Return [X, Y] of the center of cell containing provided text 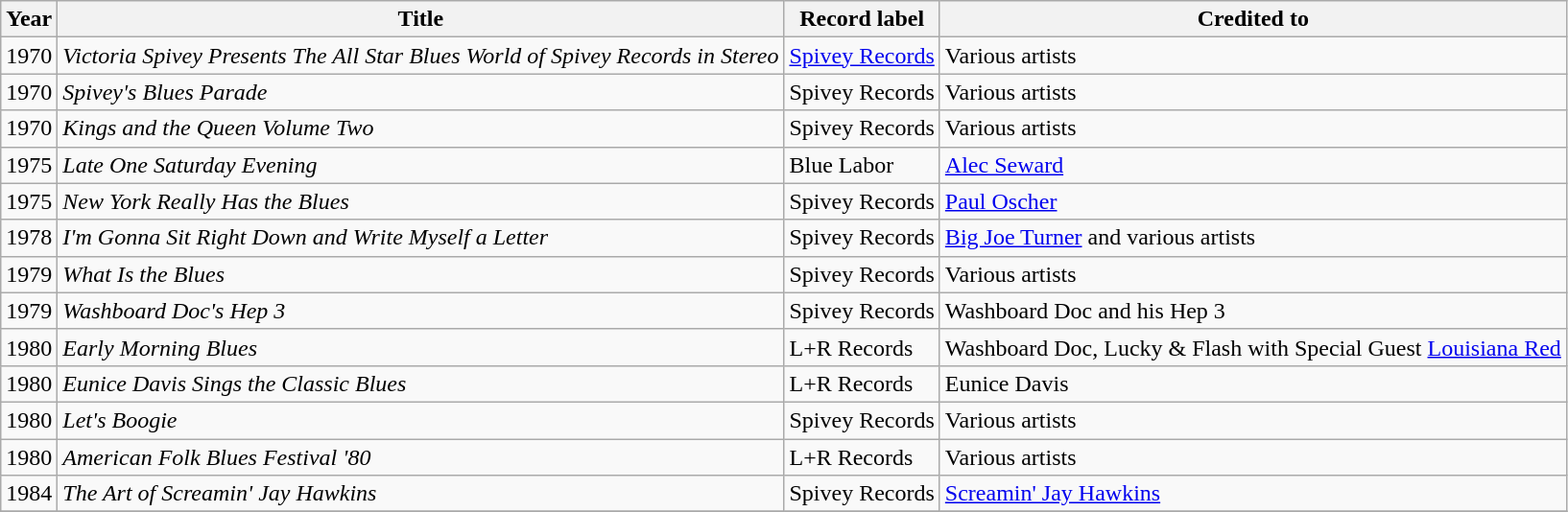
I'm Gonna Sit Right Down and Write Myself a Letter [420, 238]
Alec Seward [1253, 165]
New York Really Has the Blues [420, 201]
Early Morning Blues [420, 347]
Washboard Doc, Lucky & Flash with Special Guest Louisiana Red [1253, 347]
Let's Boogie [420, 420]
1978 [29, 238]
Late One Saturday Evening [420, 165]
Big Joe Turner and various artists [1253, 238]
Victoria Spivey Presents The All Star Blues World of Spivey Records in Stereo [420, 56]
Title [420, 19]
Screamin' Jay Hawkins [1253, 494]
Kings and the Queen Volume Two [420, 128]
Blue Labor [862, 165]
Washboard Doc's Hep 3 [420, 311]
Paul Oscher [1253, 201]
Washboard Doc and his Hep 3 [1253, 311]
The Art of Screamin' Jay Hawkins [420, 494]
American Folk Blues Festival '80 [420, 457]
Record label [862, 19]
1984 [29, 494]
What Is the Blues [420, 274]
Year [29, 19]
Spivey's Blues Parade [420, 92]
Eunice Davis Sings the Classic Blues [420, 384]
Credited to [1253, 19]
Eunice Davis [1253, 384]
